Find where the given text appears and provide that cell's center as [x, y] coordinate. 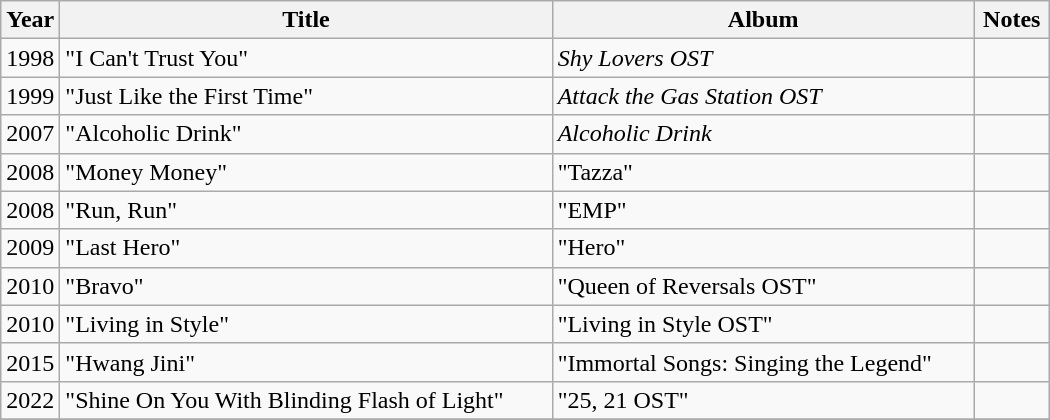
"Hwang Jini" [306, 362]
Title [306, 20]
Alcoholic Drink [763, 134]
"Immortal Songs: Singing the Legend" [763, 362]
"Living in Style OST" [763, 324]
"Shine On You With Blinding Flash of Light" [306, 400]
"Queen of Reversals OST" [763, 286]
1998 [30, 58]
2015 [30, 362]
"Run, Run" [306, 210]
Notes [1012, 20]
"Hero" [763, 248]
2009 [30, 248]
"Living in Style" [306, 324]
2022 [30, 400]
"Just Like the First Time" [306, 96]
"Money Money" [306, 172]
Shy Lovers OST [763, 58]
"Tazza" [763, 172]
Year [30, 20]
"EMP" [763, 210]
"Last Hero" [306, 248]
Attack the Gas Station OST [763, 96]
"I Can't Trust You" [306, 58]
"Alcoholic Drink" [306, 134]
2007 [30, 134]
Album [763, 20]
"25, 21 OST" [763, 400]
1999 [30, 96]
"Bravo" [306, 286]
